Determine the (X, Y) coordinate at the center of the cell enclosing the given text.  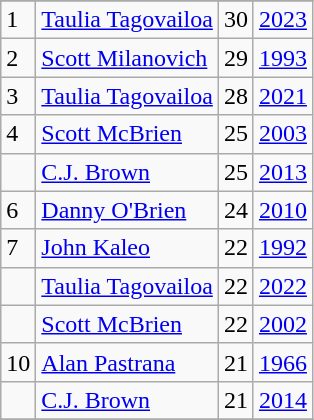
2003 (282, 134)
2021 (282, 96)
1966 (282, 362)
6 (18, 210)
John Kaleo (128, 248)
2013 (282, 172)
28 (236, 96)
Alan Pastrana (128, 362)
29 (236, 58)
2014 (282, 400)
24 (236, 210)
2010 (282, 210)
3 (18, 96)
2 (18, 58)
2023 (282, 20)
Danny O'Brien (128, 210)
4 (18, 134)
7 (18, 248)
1 (18, 20)
Scott Milanovich (128, 58)
30 (236, 20)
10 (18, 362)
1993 (282, 58)
2002 (282, 324)
2022 (282, 286)
1992 (282, 248)
